Search for the cell housing the specified text and yield its [x, y] center coordinate. 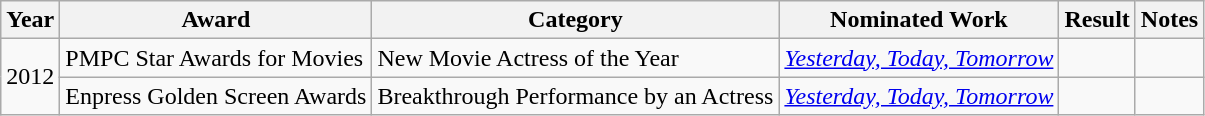
Breakthrough Performance by an Actress [576, 96]
Result [1097, 20]
Enpress Golden Screen Awards [216, 96]
Nominated Work [919, 20]
Year [30, 20]
Category [576, 20]
New Movie Actress of the Year [576, 58]
PMPC Star Awards for Movies [216, 58]
Award [216, 20]
Notes [1169, 20]
2012 [30, 77]
